Detect which cell encompasses the target text, then output its (X, Y) center coordinate. 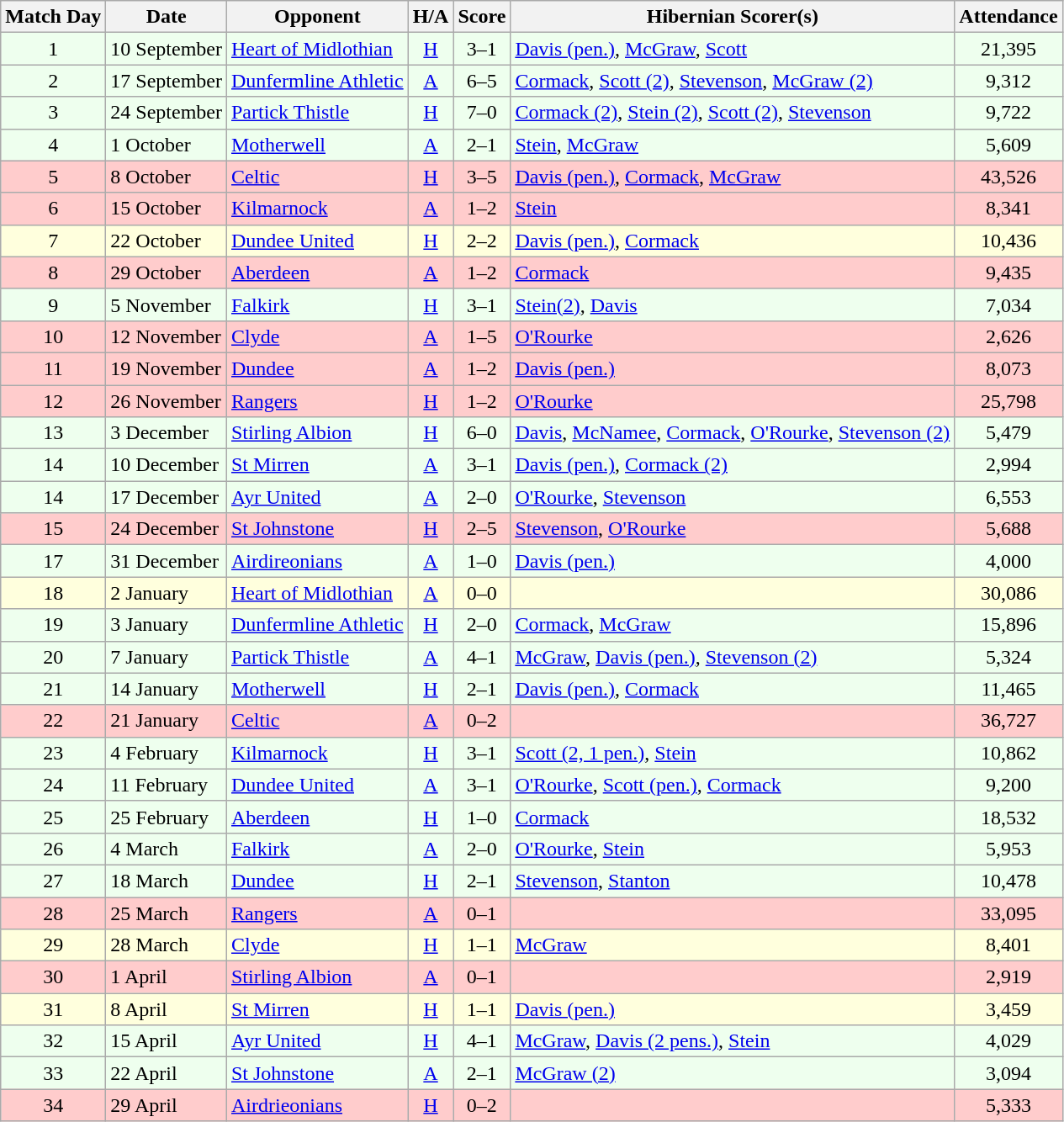
McGraw (2) (733, 1073)
2–5 (482, 529)
Hibernian Scorer(s) (733, 17)
19 November (167, 368)
Stein (733, 209)
9,435 (1008, 273)
31 (54, 1009)
26 (54, 849)
6–5 (482, 81)
25,798 (1008, 401)
25 February (167, 817)
2,626 (1008, 336)
Stevenson, Stanton (733, 881)
24 December (167, 529)
McGraw (733, 945)
3–5 (482, 177)
24 (54, 785)
4 March (167, 849)
9,722 (1008, 113)
25 March (167, 913)
29 April (167, 1105)
33 (54, 1073)
21 (54, 689)
Scott (2, 1 pen.), Stein (733, 753)
15,896 (1008, 625)
2 January (167, 593)
3,459 (1008, 1009)
5,953 (1008, 849)
4,000 (1008, 561)
10 December (167, 465)
34 (54, 1105)
5,333 (1008, 1105)
5,609 (1008, 145)
43,526 (1008, 177)
Davis, McNamee, Cormack, O'Rourke, Stevenson (2) (733, 433)
29 October (167, 273)
3 January (167, 625)
O'Rourke, Stevenson (733, 497)
1 (54, 49)
2,919 (1008, 977)
24 September (167, 113)
18 (54, 593)
3,094 (1008, 1073)
21,395 (1008, 49)
4 (54, 145)
10,478 (1008, 881)
22 October (167, 241)
Cormack, McGraw (733, 625)
H/A (431, 17)
31 December (167, 561)
15 October (167, 209)
Stevenson, O'Rourke (733, 529)
10 September (167, 49)
1 October (167, 145)
5 (54, 177)
6,553 (1008, 497)
0–0 (482, 593)
Cormack, Scott (2), Stevenson, McGraw (2) (733, 81)
1–5 (482, 336)
Davis (pen.), McGraw, Scott (733, 49)
11,465 (1008, 689)
Match Day (54, 17)
12 (54, 401)
20 (54, 657)
9 (54, 304)
2,994 (1008, 465)
8 April (167, 1009)
15 April (167, 1041)
Airdrieonians (317, 1105)
5,688 (1008, 529)
8 (54, 273)
30,086 (1008, 593)
36,727 (1008, 721)
6 (54, 209)
Date (167, 17)
O'Rourke, Stein (733, 849)
McGraw, Davis (pen.), Stevenson (2) (733, 657)
26 November (167, 401)
18,532 (1008, 817)
8 October (167, 177)
5,324 (1008, 657)
11 (54, 368)
22 April (167, 1073)
12 November (167, 336)
30 (54, 977)
28 (54, 913)
19 (54, 625)
22 (54, 721)
32 (54, 1041)
2–2 (482, 241)
9,312 (1008, 81)
4,029 (1008, 1041)
2 (54, 81)
3 (54, 113)
17 September (167, 81)
15 (54, 529)
9,200 (1008, 785)
28 March (167, 945)
5 November (167, 304)
13 (54, 433)
1 April (167, 977)
18 March (167, 881)
7–0 (482, 113)
Davis (pen.), Cormack (2) (733, 465)
11 February (167, 785)
O'Rourke, Scott (pen.), Cormack (733, 785)
33,095 (1008, 913)
23 (54, 753)
Stein(2), Davis (733, 304)
8,073 (1008, 368)
10 (54, 336)
10,862 (1008, 753)
25 (54, 817)
Attendance (1008, 17)
6–0 (482, 433)
21 January (167, 721)
8,341 (1008, 209)
14 January (167, 689)
10,436 (1008, 241)
Score (482, 17)
5,479 (1008, 433)
4 February (167, 753)
17 December (167, 497)
McGraw, Davis (2 pens.), Stein (733, 1041)
7,034 (1008, 304)
Airdireonians (317, 561)
Stein, McGraw (733, 145)
7 (54, 241)
8,401 (1008, 945)
27 (54, 881)
7 January (167, 657)
Davis (pen.), Cormack, McGraw (733, 177)
17 (54, 561)
Cormack (2), Stein (2), Scott (2), Stevenson (733, 113)
29 (54, 945)
3 December (167, 433)
Opponent (317, 17)
